Output the [X, Y] coordinate of the center of the cell containing the given text.  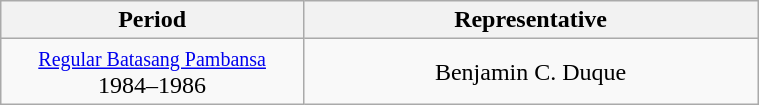
Regular Batasang Pambansa1984–1986 [152, 72]
Benjamin C. Duque [530, 72]
Period [152, 20]
Representative [530, 20]
